Find where the given text appears and provide that cell's center as [X, Y] coordinate. 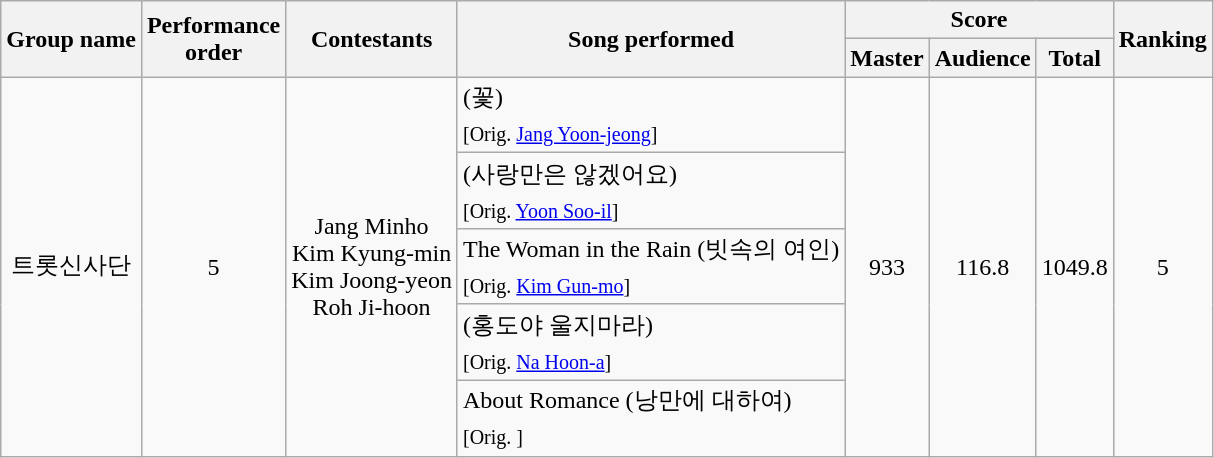
Audience [982, 58]
(홍도야 울지마라)[Orig. Na Hoon-a] [650, 342]
Score [979, 20]
Group name [72, 39]
(사랑만은 않겠어요)[Orig. Yoon Soo-il] [650, 191]
Ranking [1162, 39]
Contestants [372, 39]
About Romance (낭만에 대하여)[Orig. ] [650, 418]
1049.8 [1074, 266]
116.8 [982, 266]
Total [1074, 58]
Jang MinhoKim Kyung-minKim Joong-yeonRoh Ji-hoon [372, 266]
(꽃)[Orig. Jang Yoon-jeong] [650, 115]
Performanceorder [213, 39]
The Woman in the Rain (빗속의 여인)[Orig. Kim Gun-mo] [650, 267]
933 [887, 266]
트롯신사단 [72, 266]
Master [887, 58]
Song performed [650, 39]
